Locate the cell with the specified text and output its (X, Y) center coordinate. 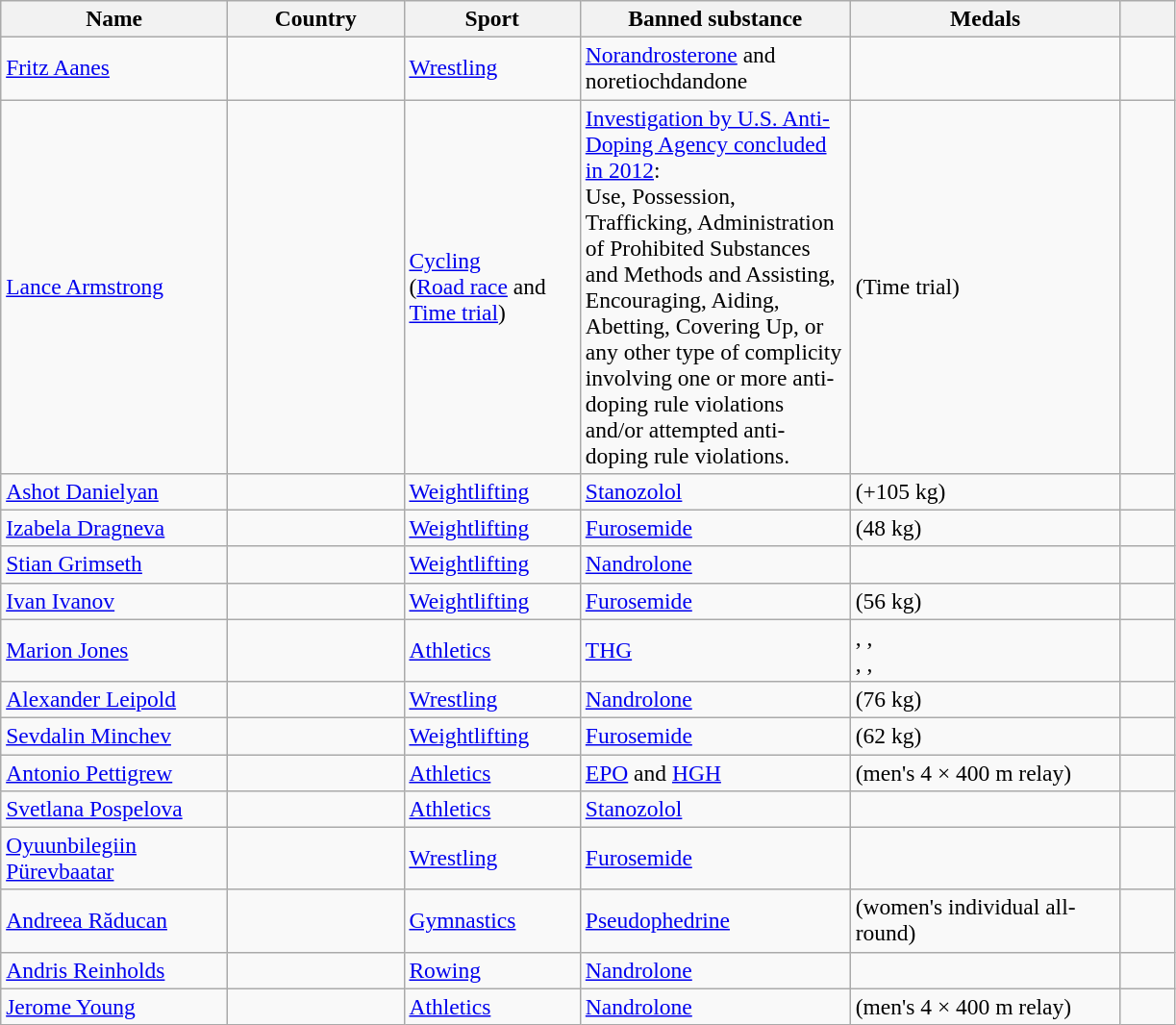
Oyuunbilegiin Pürevbaatar (114, 858)
(48 kg) (985, 528)
Marion Jones (114, 650)
Medals (985, 18)
Antonio Pettigrew (114, 772)
(women's individual all-round) (985, 921)
Country (315, 18)
Cycling (Road race and Time trial) (492, 287)
(62 kg) (985, 736)
THG (715, 650)
Rowing (492, 970)
Fritz Aanes (114, 67)
Svetlana Pospelova (114, 809)
Ashot Danielyan (114, 491)
Andreea Răducan (114, 921)
EPO and HGH (715, 772)
, , , , (985, 650)
Gymnastics (492, 921)
Name (114, 18)
Sevdalin Minchev (114, 736)
Izabela Dragneva (114, 528)
Banned substance (715, 18)
Sport (492, 18)
Ivan Ivanov (114, 601)
(56 kg) (985, 601)
Jerome Young (114, 1007)
(Time trial) (985, 287)
(+105 kg) (985, 491)
(76 kg) (985, 699)
Andris Reinholds (114, 970)
Stian Grimseth (114, 564)
Pseudophedrine (715, 921)
Alexander Leipold (114, 699)
Lance Armstrong (114, 287)
Norandrosterone and noretiochdandone (715, 67)
